Search for the cell housing the specified text and yield its [x, y] center coordinate. 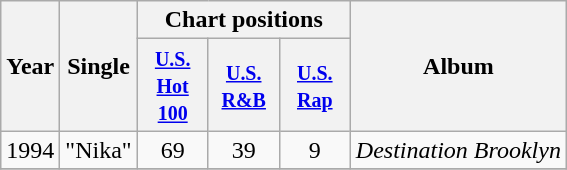
U.S. R&B [244, 85]
Single [98, 66]
39 [244, 150]
69 [172, 150]
Chart positions [244, 20]
9 [314, 150]
U.S. Hot 100 [172, 85]
1994 [30, 150]
Destination Brooklyn [458, 150]
U.S. Rap [314, 85]
Year [30, 66]
"Nika" [98, 150]
Album [458, 66]
